Locate the cell with the specified text and output its (x, y) center coordinate. 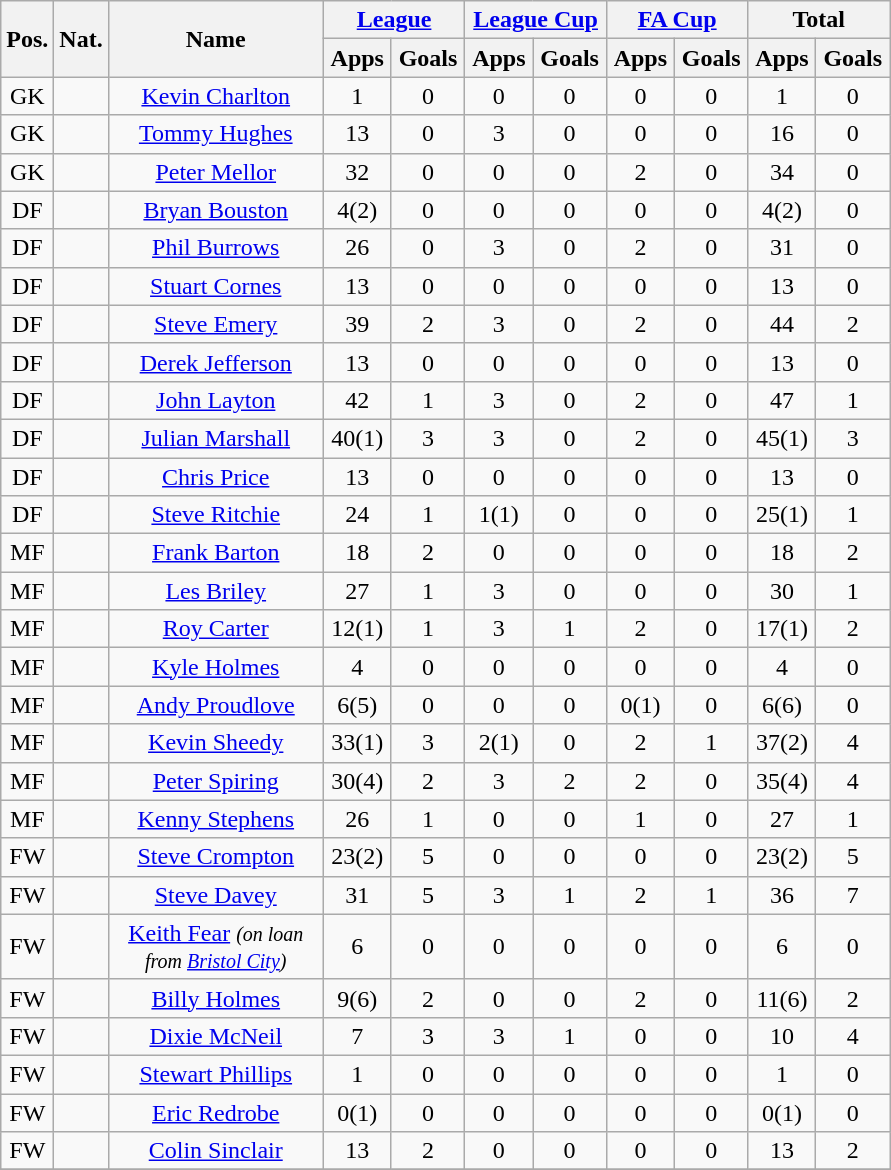
24 (357, 515)
25(1) (782, 515)
30 (782, 591)
Keith Fear (on loan from Bristol City) (216, 946)
32 (357, 172)
Steve Davey (216, 895)
Julian Marshall (216, 438)
Billy Holmes (216, 998)
Peter Mellor (216, 172)
Nat. (81, 39)
Chris Price (216, 477)
Roy Carter (216, 629)
Kevin Sheedy (216, 743)
Dixie McNeil (216, 1036)
10 (782, 1036)
Andy Proudlove (216, 705)
Steve Ritchie (216, 515)
Steve Crompton (216, 857)
Les Briley (216, 591)
Stewart Phillips (216, 1074)
36 (782, 895)
33(1) (357, 743)
FA Cup (677, 20)
40(1) (357, 438)
12(1) (357, 629)
League Cup (536, 20)
11(6) (782, 998)
37(2) (782, 743)
44 (782, 324)
Tommy Hughes (216, 134)
Total (819, 20)
League (394, 20)
Phil Burrows (216, 248)
Frank Barton (216, 553)
30(4) (357, 781)
35(4) (782, 781)
16 (782, 134)
Bryan Bouston (216, 210)
6(6) (782, 705)
Peter Spiring (216, 781)
34 (782, 172)
17(1) (782, 629)
6(5) (357, 705)
Colin Sinclair (216, 1151)
42 (357, 400)
Eric Redrobe (216, 1113)
Steve Emery (216, 324)
2(1) (499, 743)
9(6) (357, 998)
1(1) (499, 515)
47 (782, 400)
45(1) (782, 438)
Kyle Holmes (216, 667)
Pos. (28, 39)
39 (357, 324)
Stuart Cornes (216, 286)
John Layton (216, 400)
Kenny Stephens (216, 819)
Name (216, 39)
Kevin Charlton (216, 96)
Derek Jefferson (216, 362)
